Capture the cell that displays the provided text and extract its (x, y) central coordinate. 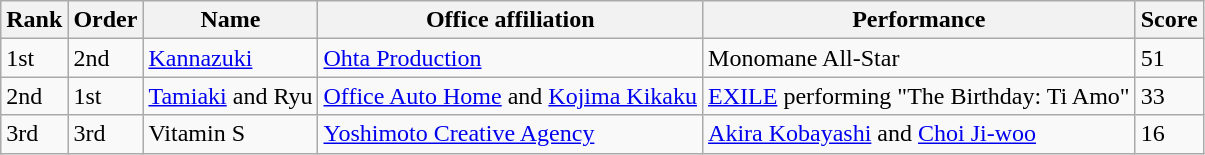
Score (1169, 20)
33 (1169, 96)
Akira Kobayashi and Choi Ji-woo (920, 134)
Ohta Production (510, 58)
Yoshimoto Creative Agency (510, 134)
Monomane All-Star (920, 58)
16 (1169, 134)
Order (106, 20)
Vitamin S (230, 134)
Kannazuki (230, 58)
51 (1169, 58)
EXILE performing "The Birthday: Ti Amo" (920, 96)
Rank (34, 20)
Tamiaki and Ryu (230, 96)
Office affiliation (510, 20)
Office Auto Home and Kojima Kikaku (510, 96)
Performance (920, 20)
Name (230, 20)
